Detect which cell encompasses the target text, then output its [X, Y] center coordinate. 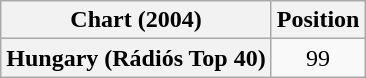
Position [318, 20]
99 [318, 58]
Hungary (Rádiós Top 40) [136, 58]
Chart (2004) [136, 20]
